Detect which cell encompasses the target text, then output its (X, Y) center coordinate. 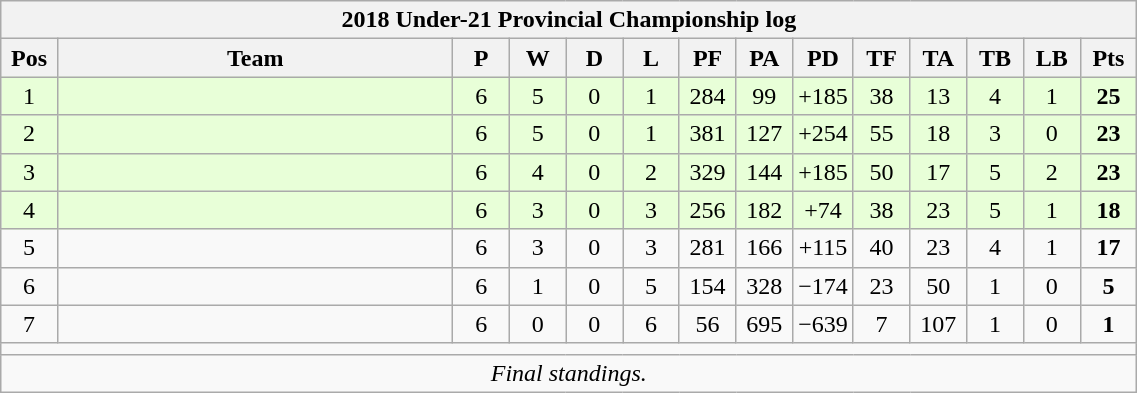
−639 (824, 324)
LB (1052, 58)
25 (1108, 96)
256 (708, 210)
PD (824, 58)
P (482, 58)
Final standings. (569, 373)
+254 (824, 134)
281 (708, 248)
Pts (1108, 58)
W (538, 58)
D (594, 58)
144 (764, 172)
107 (938, 324)
TF (882, 58)
381 (708, 134)
154 (708, 286)
284 (708, 96)
+74 (824, 210)
13 (938, 96)
TA (938, 58)
127 (764, 134)
PF (708, 58)
55 (882, 134)
166 (764, 248)
695 (764, 324)
56 (708, 324)
99 (764, 96)
329 (708, 172)
328 (764, 286)
PA (764, 58)
−174 (824, 286)
2018 Under-21 Provincial Championship log (569, 20)
40 (882, 248)
Team (254, 58)
182 (764, 210)
L (652, 58)
TB (996, 58)
Pos (30, 58)
+115 (824, 248)
